Output the (X, Y) coordinate of the center of the cell containing the given text.  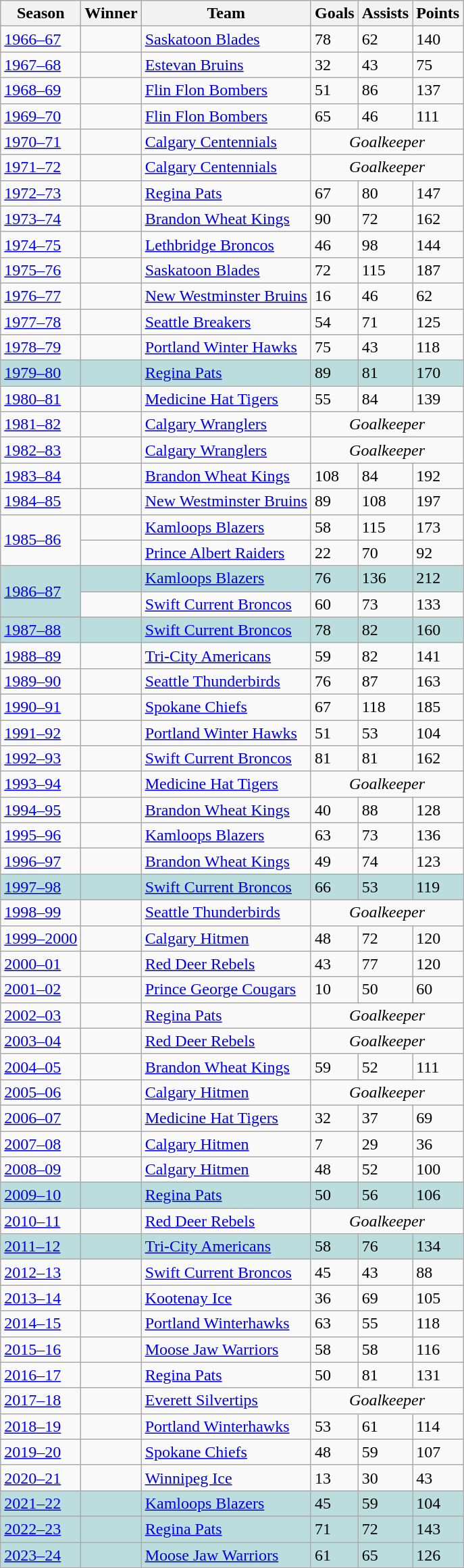
116 (438, 1349)
2001–02 (41, 990)
133 (438, 604)
2016–17 (41, 1375)
Prince George Cougars (226, 990)
37 (385, 1118)
163 (438, 681)
2012–13 (41, 1272)
141 (438, 655)
2018–19 (41, 1426)
2000–01 (41, 964)
123 (438, 861)
Team (226, 13)
2015–16 (41, 1349)
125 (438, 322)
98 (385, 244)
128 (438, 810)
22 (334, 553)
2023–24 (41, 1555)
Seattle Breakers (226, 322)
2003–04 (41, 1041)
131 (438, 1375)
66 (334, 887)
2017–18 (41, 1401)
1989–90 (41, 681)
1967–68 (41, 65)
30 (385, 1478)
2007–08 (41, 1144)
1983–84 (41, 476)
1998–99 (41, 913)
2004–05 (41, 1066)
Points (438, 13)
1993–94 (41, 784)
16 (334, 296)
70 (385, 553)
2013–14 (41, 1298)
170 (438, 373)
Everett Silvertips (226, 1401)
13 (334, 1478)
2006–07 (41, 1118)
1973–74 (41, 219)
134 (438, 1247)
Kootenay Ice (226, 1298)
29 (385, 1144)
1969–70 (41, 116)
2005–06 (41, 1092)
54 (334, 322)
1978–79 (41, 348)
2014–15 (41, 1324)
1992–93 (41, 759)
Assists (385, 13)
107 (438, 1452)
Goals (334, 13)
1997–98 (41, 887)
2011–12 (41, 1247)
137 (438, 90)
106 (438, 1195)
87 (385, 681)
1990–91 (41, 707)
Winnipeg Ice (226, 1478)
2022–23 (41, 1529)
185 (438, 707)
1968–69 (41, 90)
2009–10 (41, 1195)
1970–71 (41, 142)
2010–11 (41, 1221)
1988–89 (41, 655)
10 (334, 990)
2002–03 (41, 1015)
49 (334, 861)
139 (438, 399)
1972–73 (41, 193)
1986–87 (41, 591)
1979–80 (41, 373)
77 (385, 964)
Lethbridge Broncos (226, 244)
147 (438, 193)
86 (385, 90)
1999–2000 (41, 938)
1994–95 (41, 810)
100 (438, 1170)
2020–21 (41, 1478)
173 (438, 527)
80 (385, 193)
144 (438, 244)
40 (334, 810)
Season (41, 13)
Winner (111, 13)
114 (438, 1426)
1982–83 (41, 450)
1976–77 (41, 296)
140 (438, 39)
192 (438, 476)
1974–75 (41, 244)
187 (438, 270)
2008–09 (41, 1170)
1996–97 (41, 861)
1971–72 (41, 167)
92 (438, 553)
143 (438, 1529)
56 (385, 1195)
1984–85 (41, 502)
1995–96 (41, 836)
7 (334, 1144)
1975–76 (41, 270)
Prince Albert Raiders (226, 553)
160 (438, 630)
1966–67 (41, 39)
1981–82 (41, 425)
1987–88 (41, 630)
2021–22 (41, 1503)
74 (385, 861)
1977–78 (41, 322)
126 (438, 1555)
197 (438, 502)
1991–92 (41, 732)
1980–81 (41, 399)
90 (334, 219)
119 (438, 887)
1985–86 (41, 540)
212 (438, 578)
2019–20 (41, 1452)
Estevan Bruins (226, 65)
105 (438, 1298)
